From the cell containing the given text, extract its center point as (X, Y) coordinate. 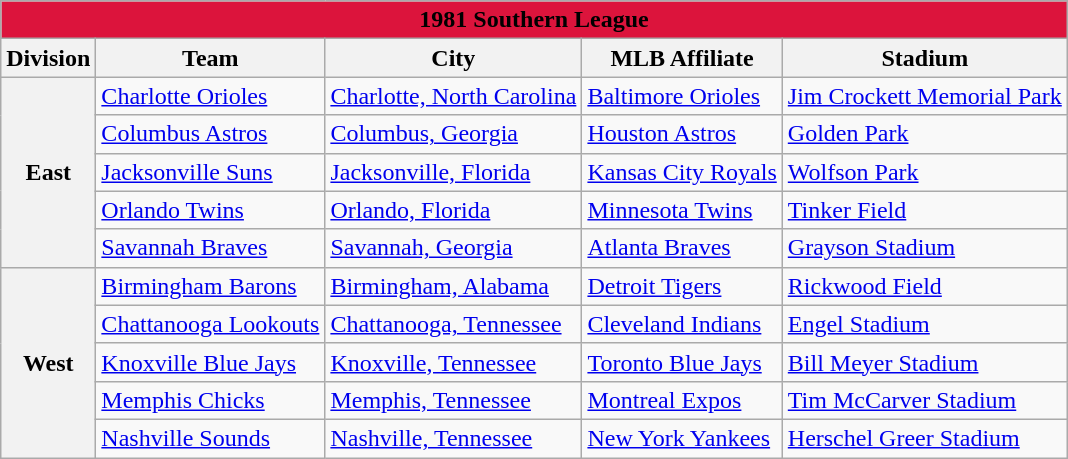
Jacksonville, Florida (454, 172)
Nashville Sounds (210, 438)
Savannah Braves (210, 248)
Atlanta Braves (682, 248)
Division (48, 58)
Columbus, Georgia (454, 134)
Charlotte, North Carolina (454, 96)
Jim Crockett Memorial Park (924, 96)
Herschel Greer Stadium (924, 438)
Birmingham, Alabama (454, 286)
Nashville, Tennessee (454, 438)
Chattanooga, Tennessee (454, 324)
Columbus Astros (210, 134)
Minnesota Twins (682, 210)
Baltimore Orioles (682, 96)
Chattanooga Lookouts (210, 324)
Montreal Expos (682, 400)
Wolfson Park (924, 172)
Orlando, Florida (454, 210)
Memphis Chicks (210, 400)
Detroit Tigers (682, 286)
Savannah, Georgia (454, 248)
Engel Stadium (924, 324)
Birmingham Barons (210, 286)
Toronto Blue Jays (682, 362)
Kansas City Royals (682, 172)
Rickwood Field (924, 286)
Stadium (924, 58)
West (48, 362)
Orlando Twins (210, 210)
1981 Southern League (534, 20)
Grayson Stadium (924, 248)
Memphis, Tennessee (454, 400)
East (48, 172)
Houston Astros (682, 134)
Golden Park (924, 134)
Tinker Field (924, 210)
MLB Affiliate (682, 58)
Team (210, 58)
Cleveland Indians (682, 324)
Tim McCarver Stadium (924, 400)
New York Yankees (682, 438)
Jacksonville Suns (210, 172)
Bill Meyer Stadium (924, 362)
Knoxville, Tennessee (454, 362)
Knoxville Blue Jays (210, 362)
Charlotte Orioles (210, 96)
City (454, 58)
